Identify which cell holds the provided text, then report its (x, y) central coordinate. 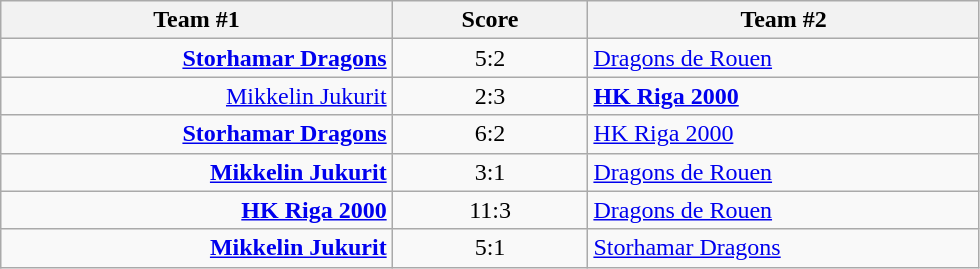
Team #1 (196, 20)
5:1 (490, 248)
2:3 (490, 96)
5:2 (490, 58)
6:2 (490, 134)
11:3 (490, 210)
3:1 (490, 172)
Score (490, 20)
Team #2 (784, 20)
